From the cell containing the given text, extract its center point as [x, y] coordinate. 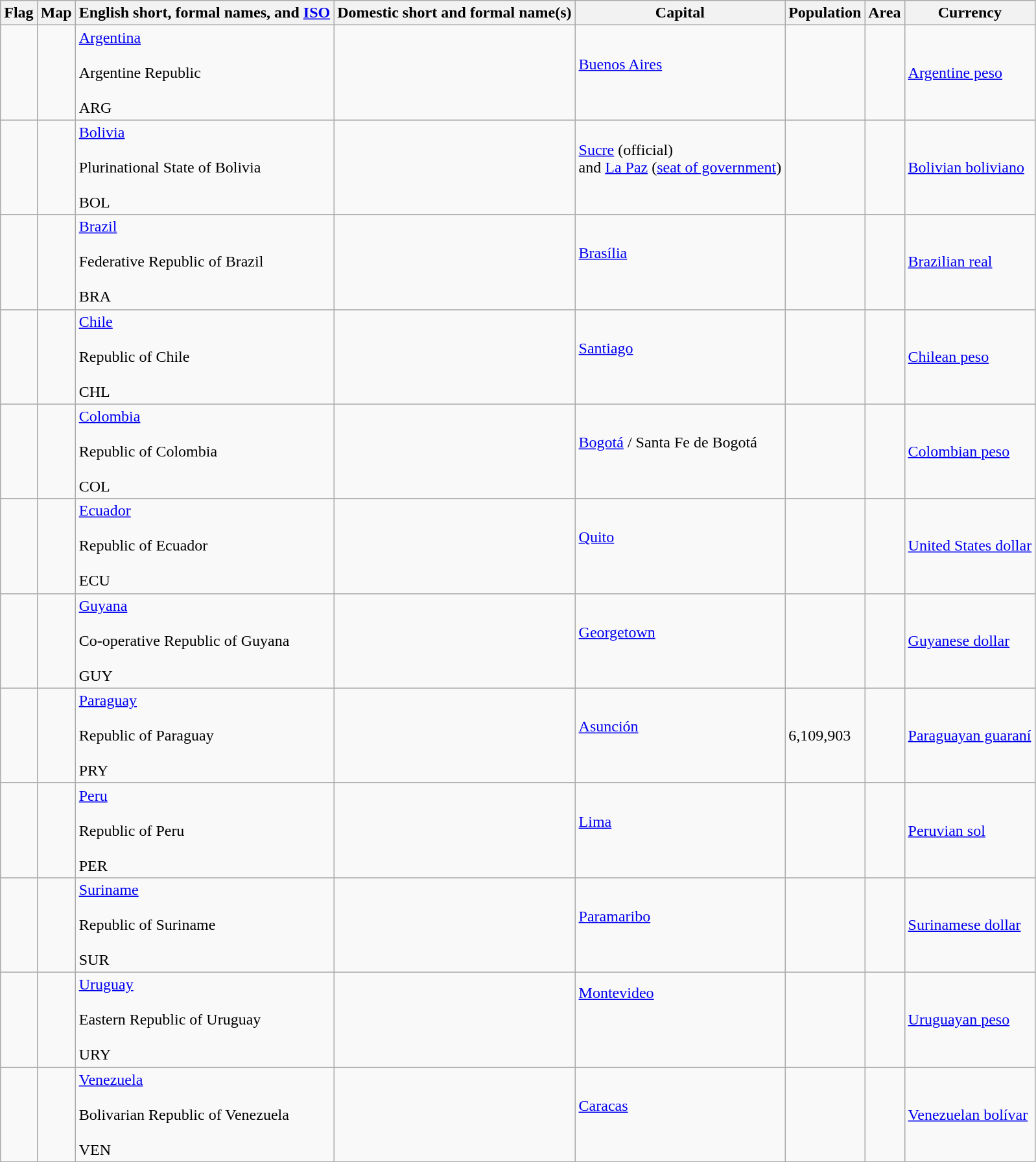
Peru Republic of PeruPER [204, 830]
Uruguay Eastern Republic of UruguayURY [204, 1019]
Venezuelan bolívar [970, 1115]
Colombia Republic of ColombiaCOL [204, 451]
Caracas [680, 1115]
Capital [680, 13]
Bolivian boliviano [970, 167]
Chile Republic of ChileCHL [204, 357]
Uruguayan peso [970, 1019]
Guyana Co-operative Republic of GuyanaGUY [204, 641]
Currency [970, 13]
6,109,903 [825, 735]
Georgetown [680, 641]
Quito [680, 546]
Venezuela Bolivarian Republic of VenezuelaVEN [204, 1115]
Guyanese dollar [970, 641]
Chilean peso [970, 357]
Sucre (official)and La Paz (seat of government) [680, 167]
Montevideo [680, 1019]
Surinamese dollar [970, 925]
Map [56, 13]
Bogotá / Santa Fe de Bogotá [680, 451]
Area [884, 13]
Peruvian sol [970, 830]
Asunción [680, 735]
Brasília [680, 262]
Brazilian real [970, 262]
Buenos Aires [680, 73]
Suriname Republic of SurinameSUR [204, 925]
Paraguay Republic of ParaguayPRY [204, 735]
Flag [19, 13]
Lima [680, 830]
Colombian peso [970, 451]
Domestic short and formal name(s) [454, 13]
Argentina Argentine RepublicARG [204, 73]
Paraguayan guaraní [970, 735]
Brazil Federative Republic of BrazilBRA [204, 262]
Population [825, 13]
Bolivia Plurinational State of BoliviaBOL [204, 167]
Paramaribo [680, 925]
Santiago [680, 357]
Ecuador Republic of EcuadorECU [204, 546]
United States dollar [970, 546]
Argentine peso [970, 73]
English short, formal names, and ISO [204, 13]
